Pinpoint the cell where the given text exists, returning its (x, y) midpoint coordinate. 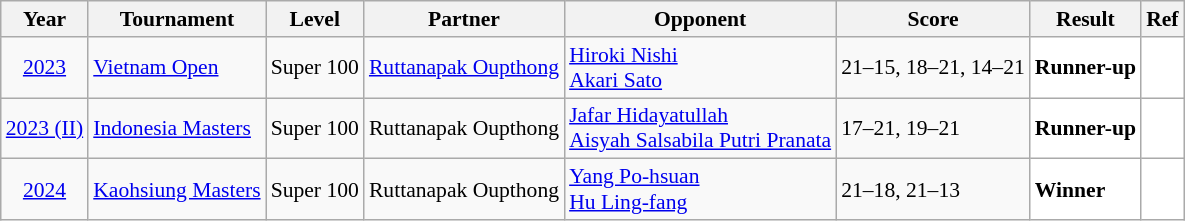
2023 (II) (44, 128)
Level (315, 19)
Year (44, 19)
Vietnam Open (176, 68)
Score (933, 19)
Jafar Hidayatullah Aisyah Salsabila Putri Pranata (700, 128)
Ref (1162, 19)
Kaohsiung Masters (176, 190)
21–15, 18–21, 14–21 (933, 68)
Hiroki Nishi Akari Sato (700, 68)
Tournament (176, 19)
21–18, 21–13 (933, 190)
Winner (1086, 190)
Yang Po-hsuan Hu Ling-fang (700, 190)
17–21, 19–21 (933, 128)
Result (1086, 19)
Partner (464, 19)
2024 (44, 190)
2023 (44, 68)
Indonesia Masters (176, 128)
Opponent (700, 19)
